Output the [X, Y] coordinate of the center of the cell containing the given text.  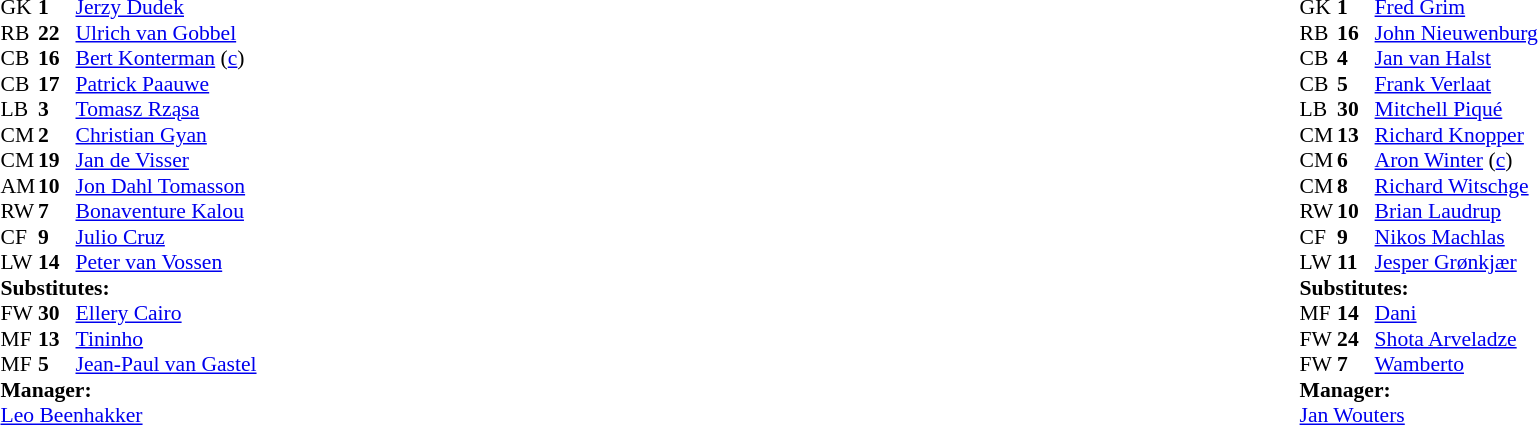
6 [1356, 161]
Jan de Visser [166, 161]
11 [1356, 263]
Peter van Vossen [166, 263]
Frank Verlaat [1456, 84]
22 [57, 33]
Ellery Cairo [166, 313]
Ulrich van Gobbel [166, 33]
Jan van Halst [1456, 59]
Jean-Paul van Gastel [166, 365]
19 [57, 161]
2 [57, 135]
Richard Knopper [1456, 135]
Bert Konterman (c) [166, 59]
Jon Dahl Tomasson [166, 186]
3 [57, 109]
Julio Cruz [166, 237]
Christian Gyan [166, 135]
Shota Arveladze [1456, 339]
8 [1356, 186]
Dani [1456, 313]
Aron Winter (c) [1456, 161]
AM [19, 186]
24 [1356, 339]
Nikos Machlas [1456, 237]
Brian Laudrup [1456, 211]
Mitchell Piqué [1456, 109]
4 [1356, 59]
Tomasz Rząsa [166, 109]
Richard Witschge [1456, 186]
Tininho [166, 339]
17 [57, 84]
Wamberto [1456, 365]
Bonaventure Kalou [166, 211]
Patrick Paauwe [166, 84]
Jesper Grønkjær [1456, 263]
John Nieuwenburg [1456, 33]
